Find where the given text appears and provide that cell's center as (X, Y) coordinate. 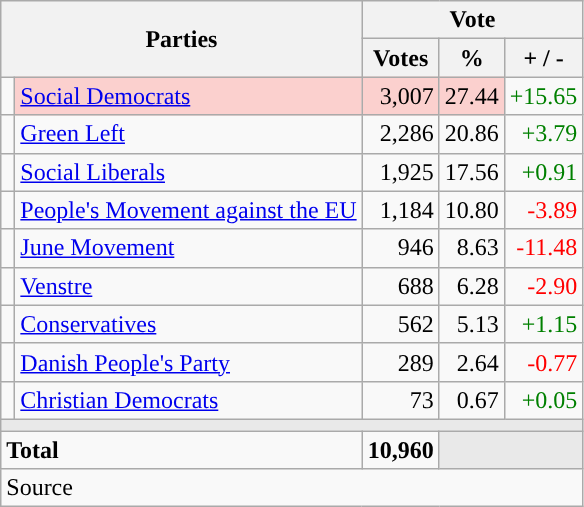
27.44 (472, 96)
Green Left (188, 134)
562 (400, 324)
688 (400, 286)
Source (292, 488)
+1.15 (544, 324)
10,960 (400, 449)
Parties (182, 39)
+0.91 (544, 172)
Venstre (188, 286)
Conservatives (188, 324)
+0.05 (544, 400)
Danish People's Party (188, 362)
8.63 (472, 248)
73 (400, 400)
1,925 (400, 172)
6.28 (472, 286)
-0.77 (544, 362)
Social Democrats (188, 96)
17.56 (472, 172)
Social Liberals (188, 172)
1,184 (400, 210)
Vote (472, 20)
2,286 (400, 134)
% (472, 58)
+15.65 (544, 96)
20.86 (472, 134)
2.64 (472, 362)
People's Movement against the EU (188, 210)
+3.79 (544, 134)
+ / - (544, 58)
June Movement (188, 248)
-11.48 (544, 248)
Total (182, 449)
-2.90 (544, 286)
0.67 (472, 400)
Christian Democrats (188, 400)
946 (400, 248)
-3.89 (544, 210)
Votes (400, 58)
5.13 (472, 324)
10.80 (472, 210)
3,007 (400, 96)
289 (400, 362)
